For the text-containing cell, return its midpoint in (x, y) coordinate format. 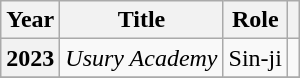
Usury Academy (142, 58)
Sin-ji (255, 58)
Year (30, 20)
Title (142, 20)
Role (255, 20)
2023 (30, 58)
